Return the (X, Y) coordinate for the center point of the cell that contains the specified text.  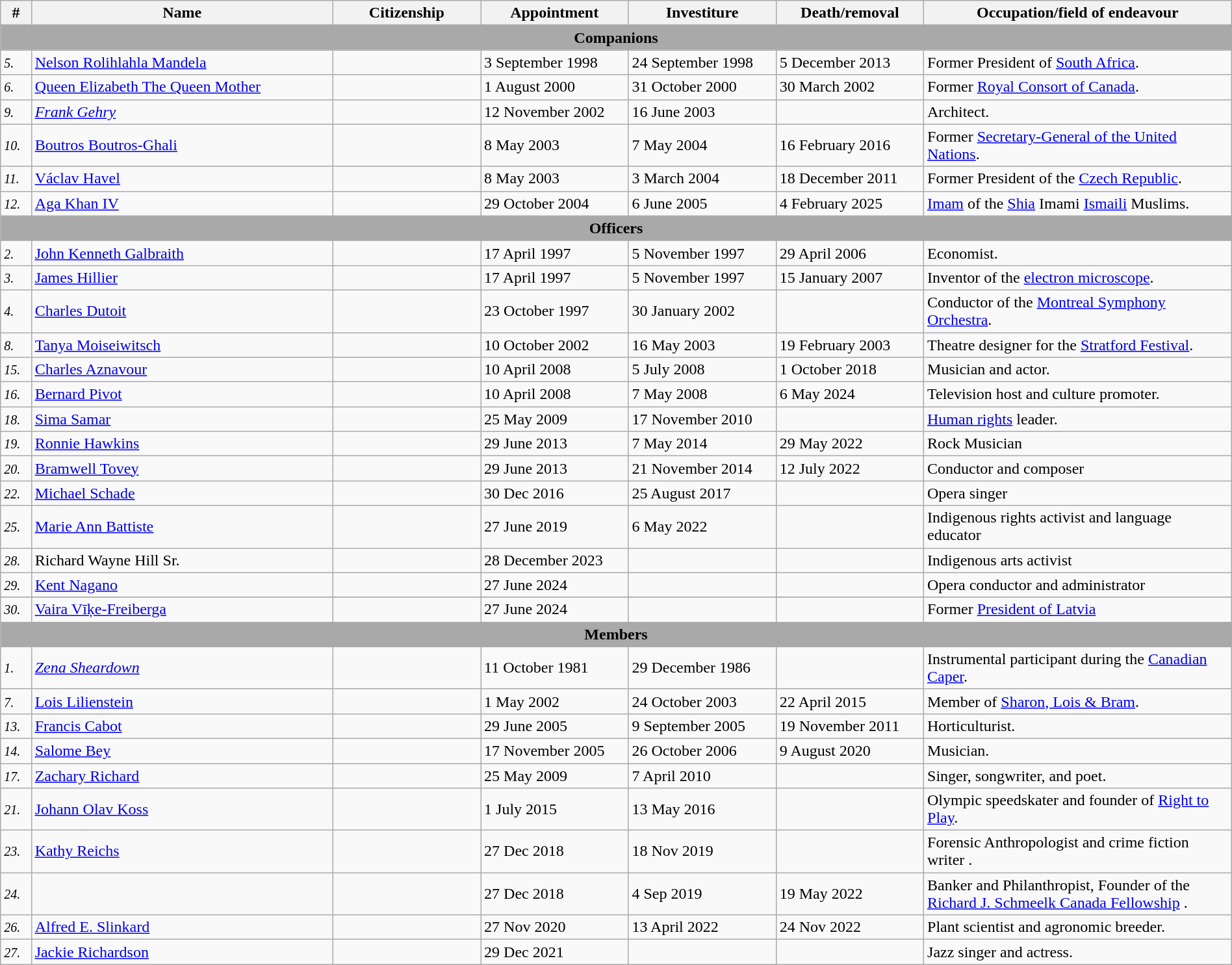
27 Nov 2020 (555, 927)
Opera singer (1078, 493)
Members (616, 634)
13. (16, 726)
27. (16, 952)
3 September 1998 (555, 62)
Banker and Philanthropist, Founder of the Richard J. Schmeelk Canada Fellowship . (1078, 894)
James Hillier (182, 277)
23. (16, 851)
22. (16, 493)
17 November 2010 (702, 419)
Aga Khan IV (182, 203)
Occupation/field of endeavour (1078, 13)
Salome Bey (182, 751)
Architect. (1078, 112)
Zena Sheardown (182, 668)
16 May 2003 (702, 345)
Charles Dutoit (182, 311)
24 October 2003 (702, 701)
30. (16, 610)
15. (16, 370)
13 April 2022 (702, 927)
9 August 2020 (850, 751)
Rock Musician (1078, 444)
4. (16, 311)
Olympic speedskater and founder of Right to Play. (1078, 810)
17 November 2005 (555, 751)
7 May 2008 (702, 394)
Bramwell Tovey (182, 469)
2. (16, 253)
Instrumental participant during the Canadian Caper. (1078, 668)
14. (16, 751)
Boutros Boutros-Ghali (182, 146)
19. (16, 444)
Michael Schade (182, 493)
1 July 2015 (555, 810)
Kathy Reichs (182, 851)
Sima Samar (182, 419)
Economist. (1078, 253)
Richard Wayne Hill Sr. (182, 560)
9 September 2005 (702, 726)
10. (16, 146)
29 April 2006 (850, 253)
25. (16, 526)
Companions (616, 38)
Investiture (702, 13)
29. (16, 585)
24 September 1998 (702, 62)
6 May 2024 (850, 394)
Former Royal Consort of Canada. (1078, 87)
29 December 1986 (702, 668)
Citizenship (407, 13)
6 June 2005 (702, 203)
Frank Gehry (182, 112)
Human rights leader. (1078, 419)
29 June 2005 (555, 726)
Horticulturist. (1078, 726)
Theatre designer for the Stratford Festival. (1078, 345)
12. (16, 203)
29 Dec 2021 (555, 952)
Charles Aznavour (182, 370)
12 November 2002 (555, 112)
Ronnie Hawkins (182, 444)
20. (16, 469)
13 May 2016 (702, 810)
19 May 2022 (850, 894)
John Kenneth Galbraith (182, 253)
16. (16, 394)
30 March 2002 (850, 87)
Former President of South Africa. (1078, 62)
30 January 2002 (702, 311)
Forensic Anthropologist and crime fiction writer . (1078, 851)
Queen Elizabeth The Queen Mother (182, 87)
Indigenous rights activist and language educator (1078, 526)
4 Sep 2019 (702, 894)
9. (16, 112)
1 May 2002 (555, 701)
Jazz singer and actress. (1078, 952)
Plant scientist and agronomic breeder. (1078, 927)
Conductor of the Montreal Symphony Orchestra. (1078, 311)
15 January 2007 (850, 277)
4 February 2025 (850, 203)
18. (16, 419)
Inventor of the electron microscope. (1078, 277)
11 October 1981 (555, 668)
Marie Ann Battiste (182, 526)
28. (16, 560)
7 May 2014 (702, 444)
Singer, songwriter, and poet. (1078, 775)
8. (16, 345)
22 April 2015 (850, 701)
30 Dec 2016 (555, 493)
Former President of Latvia (1078, 610)
7. (16, 701)
3. (16, 277)
Jackie Richardson (182, 952)
1 October 2018 (850, 370)
28 December 2023 (555, 560)
Imam of the Shia Imami Ismaili Muslims. (1078, 203)
23 October 1997 (555, 311)
Officers (616, 228)
18 Nov 2019 (702, 851)
11. (16, 179)
3 March 2004 (702, 179)
19 November 2011 (850, 726)
Musician and actor. (1078, 370)
Member of Sharon, Lois & Bram. (1078, 701)
29 May 2022 (850, 444)
16 February 2016 (850, 146)
12 July 2022 (850, 469)
1 August 2000 (555, 87)
24 Nov 2022 (850, 927)
Conductor and composer (1078, 469)
26 October 2006 (702, 751)
21 November 2014 (702, 469)
Johann Olav Koss (182, 810)
5 July 2008 (702, 370)
Tanya Moiseiwitsch (182, 345)
18 December 2011 (850, 179)
Bernard Pivot (182, 394)
Alfred E. Slinkard (182, 927)
21. (16, 810)
31 October 2000 (702, 87)
6 May 2022 (702, 526)
7 April 2010 (702, 775)
Indigenous arts activist (1078, 560)
25 August 2017 (702, 493)
27 June 2019 (555, 526)
5 December 2013 (850, 62)
16 June 2003 (702, 112)
26. (16, 927)
6. (16, 87)
Opera conductor and administrator (1078, 585)
29 October 2004 (555, 203)
Vaira Vīķe-Freiberga (182, 610)
Former Secretary-General of the United Nations. (1078, 146)
Nelson Rolihlahla Mandela (182, 62)
Musician. (1078, 751)
1. (16, 668)
19 February 2003 (850, 345)
7 May 2004 (702, 146)
5. (16, 62)
Appointment (555, 13)
Death/removal (850, 13)
Francis Cabot (182, 726)
24. (16, 894)
Former President of the Czech Republic. (1078, 179)
# (16, 13)
Television host and culture promoter. (1078, 394)
Kent Nagano (182, 585)
Zachary Richard (182, 775)
Lois Lilienstein (182, 701)
17. (16, 775)
10 October 2002 (555, 345)
Name (182, 13)
Václav Havel (182, 179)
